Scan for the cell matching the given text and deliver its [x, y] coordinate at center. 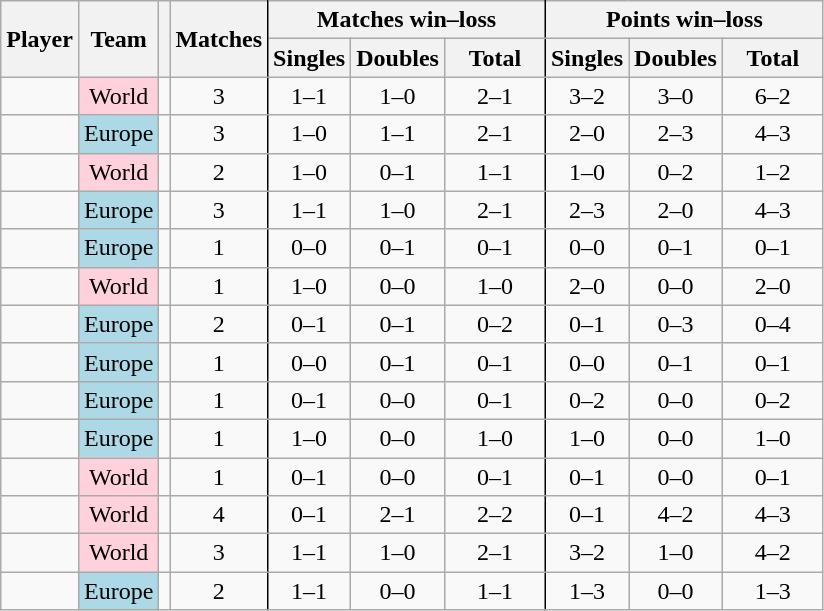
Matches [219, 39]
4 [219, 515]
6–2 [772, 96]
Matches win–loss [407, 20]
1–2 [772, 172]
0–4 [772, 324]
Team [118, 39]
3–0 [676, 96]
Points win–loss [684, 20]
Player [40, 39]
2–2 [494, 515]
0–3 [676, 324]
